Capture the cell that displays the provided text and extract its (X, Y) central coordinate. 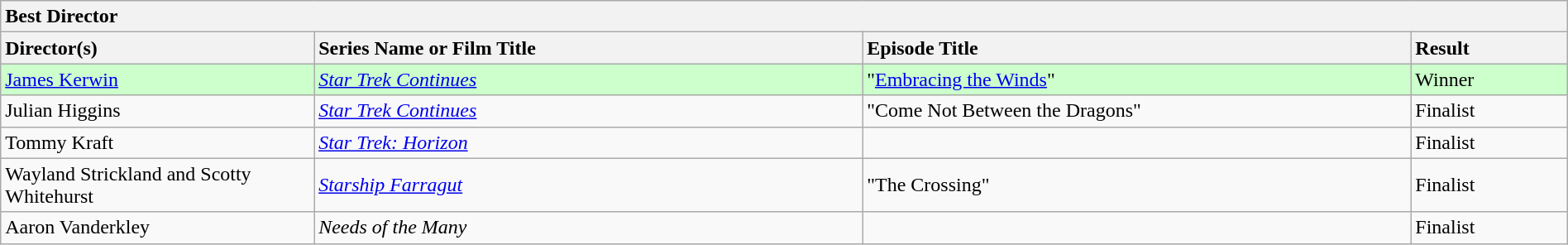
Aaron Vanderkley (157, 228)
James Kerwin (157, 79)
Star Trek: Horizon (589, 142)
Needs of the Many (589, 228)
Episode Title (1136, 48)
Tommy Kraft (157, 142)
Best Director (784, 17)
Result (1489, 48)
Director(s) (157, 48)
"The Crossing" (1136, 185)
Series Name or Film Title (589, 48)
Julian Higgins (157, 111)
"Come Not Between the Dragons" (1136, 111)
Starship Farragut (589, 185)
"Embracing the Winds" (1136, 79)
Winner (1489, 79)
Wayland Strickland and Scotty Whitehurst (157, 185)
